For the text-containing cell, return its midpoint in [x, y] coordinate format. 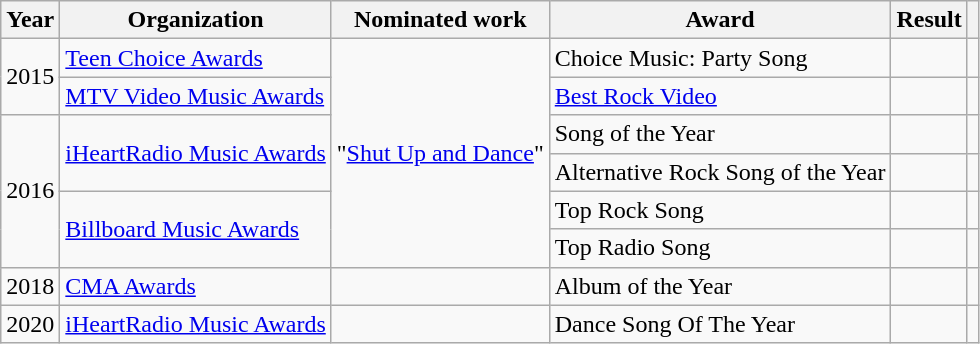
2018 [30, 286]
Top Rock Song [720, 210]
2016 [30, 191]
MTV Video Music Awards [196, 96]
Top Radio Song [720, 248]
Billboard Music Awards [196, 229]
Alternative Rock Song of the Year [720, 172]
Award [720, 20]
Result [929, 20]
Best Rock Video [720, 96]
"Shut Up and Dance" [440, 153]
2015 [30, 77]
Song of the Year [720, 134]
Organization [196, 20]
Album of the Year [720, 286]
Teen Choice Awards [196, 58]
2020 [30, 324]
CMA Awards [196, 286]
Choice Music: Party Song [720, 58]
Year [30, 20]
Dance Song Of The Year [720, 324]
Nominated work [440, 20]
